Return (x, y) of the center of cell containing provided text 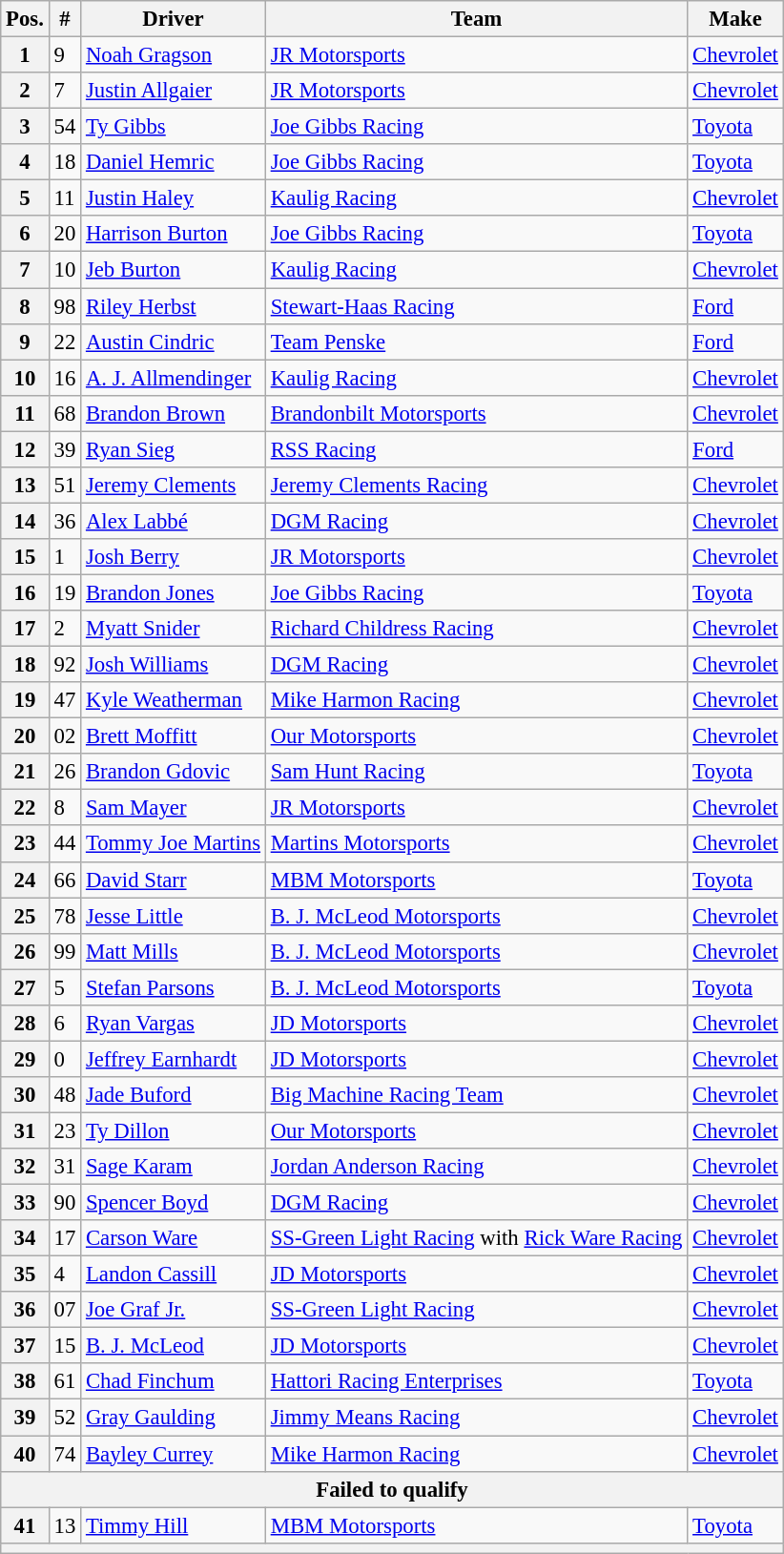
Jade Buford (174, 1095)
Justin Allgaier (174, 91)
RSS Racing (476, 449)
Make (735, 19)
Sam Mayer (174, 808)
Joe Graf Jr. (174, 1310)
Harrison Burton (174, 234)
98 (65, 306)
Ryan Sieg (174, 449)
Daniel Hemric (174, 162)
Brett Moffitt (174, 736)
David Starr (174, 880)
24 (25, 880)
Sam Hunt Racing (476, 772)
41 (25, 1525)
Team (476, 19)
74 (65, 1454)
68 (65, 413)
48 (65, 1095)
28 (25, 1024)
02 (65, 736)
Jordan Anderson Racing (476, 1167)
35 (25, 1274)
44 (65, 844)
Brandon Brown (174, 413)
Ty Dillon (174, 1130)
B. J. McLeod (174, 1346)
0 (65, 1059)
Jeremy Clements (174, 486)
Jeffrey Earnhardt (174, 1059)
Timmy Hill (174, 1525)
Austin Cindric (174, 342)
Chad Finchum (174, 1382)
Pos. (25, 19)
Josh Williams (174, 665)
38 (25, 1382)
29 (25, 1059)
Failed to qualify (392, 1489)
Josh Berry (174, 557)
32 (25, 1167)
Team Penske (476, 342)
SS-Green Light Racing with Rick Ware Racing (476, 1238)
Ryan Vargas (174, 1024)
Jesse Little (174, 916)
Sage Karam (174, 1167)
92 (65, 665)
SS-Green Light Racing (476, 1310)
27 (25, 987)
Myatt Snider (174, 629)
Stewart-Haas Racing (476, 306)
37 (25, 1346)
Spencer Boyd (174, 1203)
Brandon Gdovic (174, 772)
A. J. Allmendinger (174, 378)
Jimmy Means Racing (476, 1418)
Martins Motorsports (476, 844)
78 (65, 916)
Jeremy Clements Racing (476, 486)
40 (25, 1454)
30 (25, 1095)
Jeb Burton (174, 270)
# (65, 19)
Brandon Jones (174, 592)
Bayley Currey (174, 1454)
Kyle Weatherman (174, 700)
52 (65, 1418)
90 (65, 1203)
25 (25, 916)
54 (65, 127)
Big Machine Racing Team (476, 1095)
Alex Labbé (174, 521)
Gray Gaulding (174, 1418)
66 (65, 880)
3 (25, 127)
Matt Mills (174, 951)
34 (25, 1238)
Noah Gragson (174, 55)
Hattori Racing Enterprises (476, 1382)
Tommy Joe Martins (174, 844)
Justin Haley (174, 198)
Ty Gibbs (174, 127)
21 (25, 772)
07 (65, 1310)
47 (65, 700)
Driver (174, 19)
14 (25, 521)
Brandonbilt Motorsports (476, 413)
51 (65, 486)
Riley Herbst (174, 306)
Stefan Parsons (174, 987)
99 (65, 951)
61 (65, 1382)
33 (25, 1203)
Richard Childress Racing (476, 629)
12 (25, 449)
Carson Ware (174, 1238)
Landon Cassill (174, 1274)
